Find where the given text appears and provide that cell's center as (x, y) coordinate. 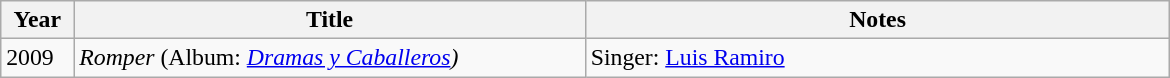
Year (38, 20)
Singer: Luis Ramiro (878, 58)
Title (330, 20)
Notes (878, 20)
Romper (Album: Dramas y Caballeros) (330, 58)
2009 (38, 58)
